Pinpoint the cell where the given text exists, returning its (X, Y) midpoint coordinate. 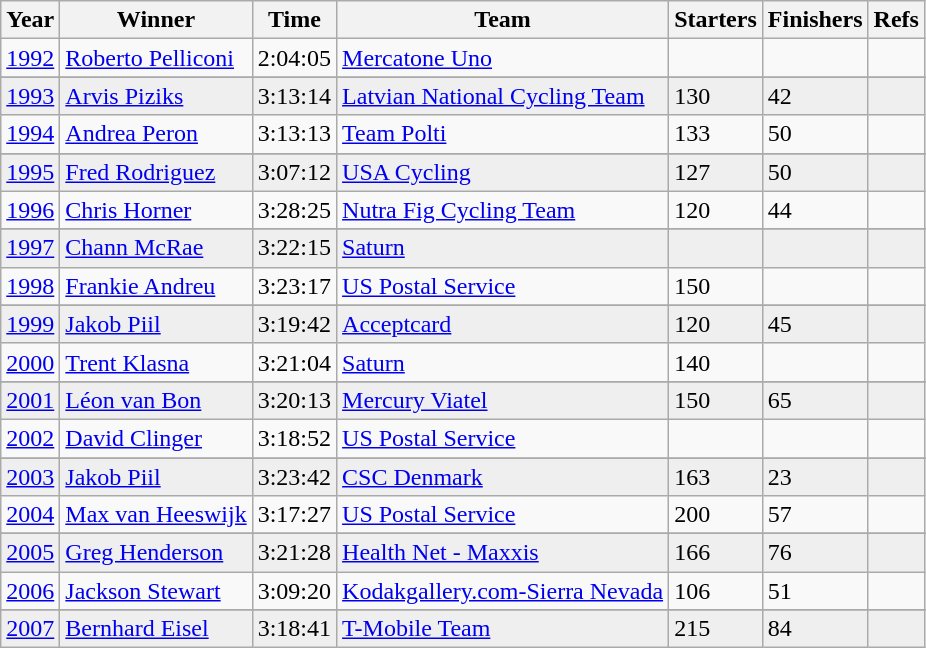
1998 (30, 286)
Arvis Piziks (156, 96)
Team Polti (503, 134)
3:18:52 (294, 438)
76 (815, 553)
215 (716, 629)
2003 (30, 477)
Time (294, 20)
3:28:25 (294, 210)
Finishers (815, 20)
Starters (716, 20)
130 (716, 96)
2:04:05 (294, 58)
Winner (156, 20)
42 (815, 96)
Jackson Stewart (156, 591)
Chris Horner (156, 210)
3:09:20 (294, 591)
1993 (30, 96)
133 (716, 134)
2002 (30, 438)
3:23:42 (294, 477)
106 (716, 591)
3:07:12 (294, 172)
Léon van Bon (156, 400)
Frankie Andreu (156, 286)
51 (815, 591)
USA Cycling (503, 172)
3:18:41 (294, 629)
1992 (30, 58)
1997 (30, 248)
140 (716, 362)
3:19:42 (294, 324)
2005 (30, 553)
65 (815, 400)
3:13:14 (294, 96)
Team (503, 20)
Bernhard Eisel (156, 629)
Latvian National Cycling Team (503, 96)
3:22:15 (294, 248)
3:20:13 (294, 400)
1994 (30, 134)
Chann McRae (156, 248)
1999 (30, 324)
Nutra Fig Cycling Team (503, 210)
2007 (30, 629)
2001 (30, 400)
3:21:28 (294, 553)
Max van Heeswijk (156, 515)
Year (30, 20)
2006 (30, 591)
Refs (896, 20)
David Clinger (156, 438)
44 (815, 210)
2004 (30, 515)
57 (815, 515)
84 (815, 629)
Trent Klasna (156, 362)
200 (716, 515)
Mercatone Uno (503, 58)
Mercury Viatel (503, 400)
127 (716, 172)
3:17:27 (294, 515)
Health Net - Maxxis (503, 553)
1995 (30, 172)
3:13:13 (294, 134)
Acceptcard (503, 324)
Greg Henderson (156, 553)
3:23:17 (294, 286)
45 (815, 324)
Roberto Pelliconi (156, 58)
163 (716, 477)
CSC Denmark (503, 477)
23 (815, 477)
1996 (30, 210)
3:21:04 (294, 362)
166 (716, 553)
T-Mobile Team (503, 629)
Kodakgallery.com-Sierra Nevada (503, 591)
Andrea Peron (156, 134)
Fred Rodriguez (156, 172)
2000 (30, 362)
